Search for the cell housing the specified text and yield its [x, y] center coordinate. 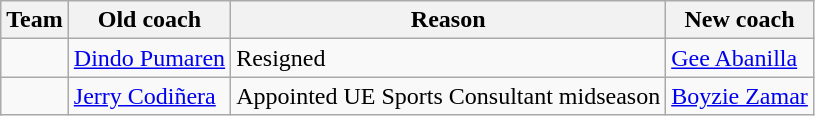
Jerry Codiñera [149, 96]
Gee Abanilla [740, 58]
Appointed UE Sports Consultant midseason [448, 96]
Reason [448, 20]
New coach [740, 20]
Dindo Pumaren [149, 58]
Boyzie Zamar [740, 96]
Resigned [448, 58]
Old coach [149, 20]
Team [35, 20]
